Detect which cell encompasses the target text, then output its [x, y] center coordinate. 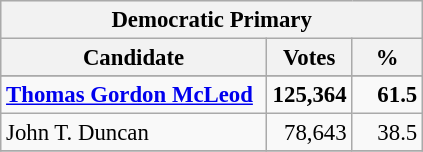
38.5 [388, 133]
Democratic Primary [212, 20]
78,643 [309, 133]
Thomas Gordon McLeod [134, 95]
125,364 [309, 95]
% [388, 58]
61.5 [388, 95]
Votes [309, 58]
John T. Duncan [134, 133]
Candidate [134, 58]
